Determine the (x, y) coordinate at the center of the cell enclosing the given text.  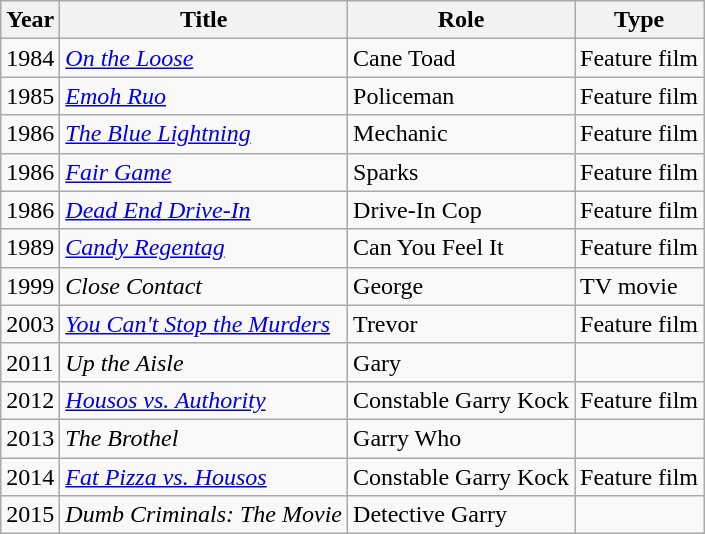
Dumb Criminals: The Movie (204, 515)
George (462, 286)
Trevor (462, 324)
1984 (30, 58)
1985 (30, 96)
2014 (30, 477)
Emoh Ruo (204, 96)
You Can't Stop the Murders (204, 324)
2015 (30, 515)
Mechanic (462, 134)
Drive-In Cop (462, 210)
The Blue Lightning (204, 134)
Policeman (462, 96)
1989 (30, 248)
Type (640, 20)
1999 (30, 286)
Gary (462, 362)
2013 (30, 438)
2012 (30, 400)
On the Loose (204, 58)
Dead End Drive-In (204, 210)
Sparks (462, 172)
Up the Aisle (204, 362)
The Brothel (204, 438)
2011 (30, 362)
Detective Garry (462, 515)
Can You Feel It (462, 248)
Garry Who (462, 438)
Cane Toad (462, 58)
Title (204, 20)
Role (462, 20)
Candy Regentag (204, 248)
Close Contact (204, 286)
TV movie (640, 286)
Fat Pizza vs. Housos (204, 477)
Housos vs. Authority (204, 400)
2003 (30, 324)
Year (30, 20)
Fair Game (204, 172)
